Identify which cell holds the provided text, then report its (x, y) central coordinate. 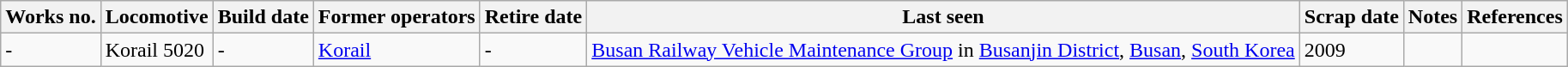
Retire date (534, 17)
Last seen (944, 17)
Former operators (397, 17)
Works no. (51, 17)
2009 (1351, 50)
References (1516, 17)
Build date (263, 17)
Korail (397, 50)
Notes (1432, 17)
Scrap date (1351, 17)
Busan Railway Vehicle Maintenance Group in Busanjin District, Busan, South Korea (944, 50)
Korail 5020 (156, 50)
Locomotive (156, 17)
